Output the (x, y) coordinate of the center of the cell containing the given text.  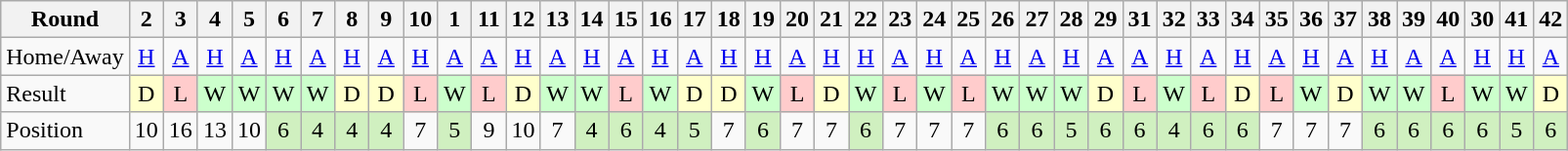
Position (65, 131)
29 (1106, 19)
26 (1002, 19)
31 (1139, 19)
12 (524, 19)
17 (694, 19)
36 (1311, 19)
21 (832, 19)
3 (180, 19)
11 (488, 19)
14 (592, 19)
38 (1379, 19)
22 (866, 19)
25 (969, 19)
Result (65, 94)
34 (1243, 19)
15 (625, 19)
20 (797, 19)
8 (352, 19)
27 (1038, 19)
37 (1344, 19)
35 (1276, 19)
23 (901, 19)
Round (65, 19)
32 (1174, 19)
28 (1071, 19)
24 (934, 19)
41 (1516, 19)
39 (1415, 19)
30 (1483, 19)
18 (729, 19)
40 (1448, 19)
Home/Away (65, 57)
42 (1551, 19)
1 (455, 19)
19 (762, 19)
2 (147, 19)
33 (1208, 19)
